Determine the [x, y] coordinate at the center of the cell enclosing the given text.  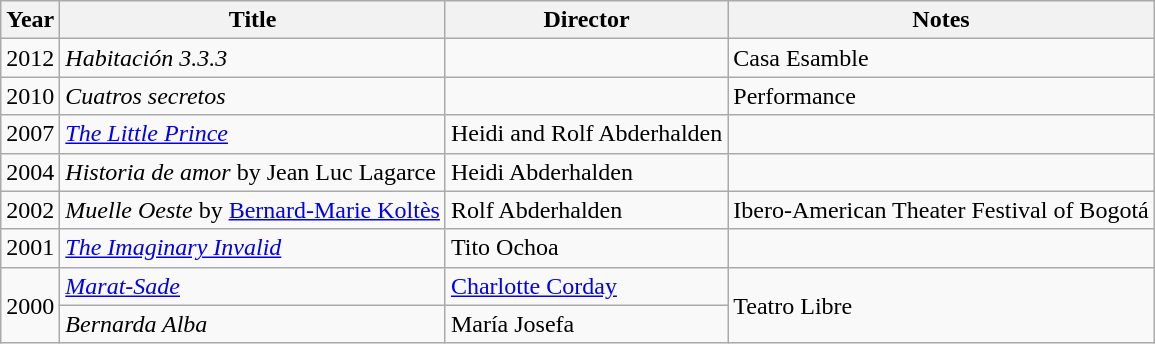
María Josefa [586, 324]
2001 [30, 248]
2004 [30, 172]
Marat-Sade [253, 286]
The Imaginary Invalid [253, 248]
Habitación 3.3.3 [253, 58]
Heidi and Rolf Abderhalden [586, 134]
The Little Prince [253, 134]
2012 [30, 58]
Heidi Abderhalden [586, 172]
Bernarda Alba [253, 324]
2010 [30, 96]
2002 [30, 210]
Charlotte Corday [586, 286]
Casa Esamble [941, 58]
Rolf Abderhalden [586, 210]
Year [30, 20]
Historia de amor by Jean Luc Lagarce [253, 172]
2007 [30, 134]
Performance [941, 96]
Title [253, 20]
Director [586, 20]
Tito Ochoa [586, 248]
Teatro Libre [941, 305]
Muelle Oeste by Bernard-Marie Koltès [253, 210]
2000 [30, 305]
Notes [941, 20]
Cuatros secretos [253, 96]
Ibero-American Theater Festival of Bogotá [941, 210]
